Identify which cell holds the provided text, then report its [X, Y] central coordinate. 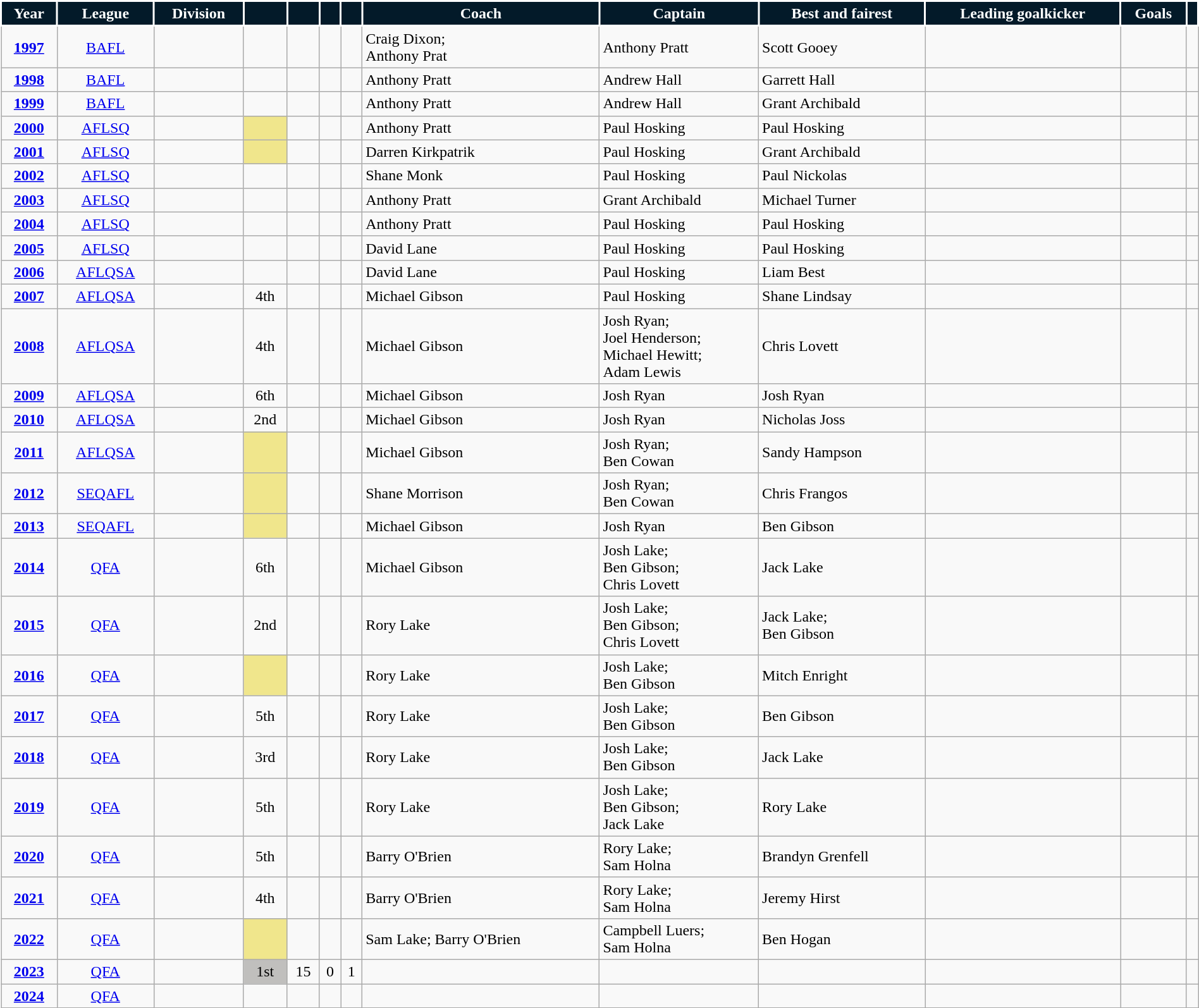
2011 [29, 453]
Jeremy Hirst [842, 898]
2018 [29, 758]
2004 [29, 224]
Chris Lovett [842, 347]
Leading goalkicker [1023, 14]
Josh Lake; Ben Gibson; Jack Lake [679, 807]
Goals [1153, 14]
Jack Lake; Ben Gibson [842, 625]
Chris Frangos [842, 493]
Brandyn Grenfell [842, 856]
Darren Kirkpatrik [481, 152]
2002 [29, 176]
1998 [29, 80]
2013 [29, 526]
2023 [29, 971]
2017 [29, 716]
2008 [29, 347]
Sandy Hampson [842, 453]
2024 [29, 996]
3rd [266, 758]
2021 [29, 898]
0 [330, 971]
Scott Gooey [842, 47]
1 [352, 971]
15 [304, 971]
2016 [29, 675]
Division [199, 14]
1st [266, 971]
Josh Ryan; Joel Henderson; Michael Hewitt; Adam Lewis [679, 347]
2010 [29, 420]
Shane Lindsay [842, 296]
Garrett Hall [842, 80]
2009 [29, 396]
Year [29, 14]
Ben Hogan [842, 938]
2014 [29, 567]
Nicholas Joss [842, 420]
Liam Best [842, 272]
2012 [29, 493]
Mitch Enright [842, 675]
Shane Morrison [481, 493]
2005 [29, 248]
League [105, 14]
Best and fairest [842, 14]
Paul Nickolas [842, 176]
2022 [29, 938]
2015 [29, 625]
2003 [29, 200]
2007 [29, 296]
Captain [679, 14]
Craig Dixon; Anthony Prat [481, 47]
1999 [29, 104]
1997 [29, 47]
Campbell Luers; Sam Holna [679, 938]
2019 [29, 807]
2001 [29, 152]
2020 [29, 856]
2000 [29, 128]
Coach [481, 14]
Michael Turner [842, 200]
Shane Monk [481, 176]
Sam Lake; Barry O'Brien [481, 938]
2006 [29, 272]
